Capture the cell that displays the provided text and extract its (x, y) central coordinate. 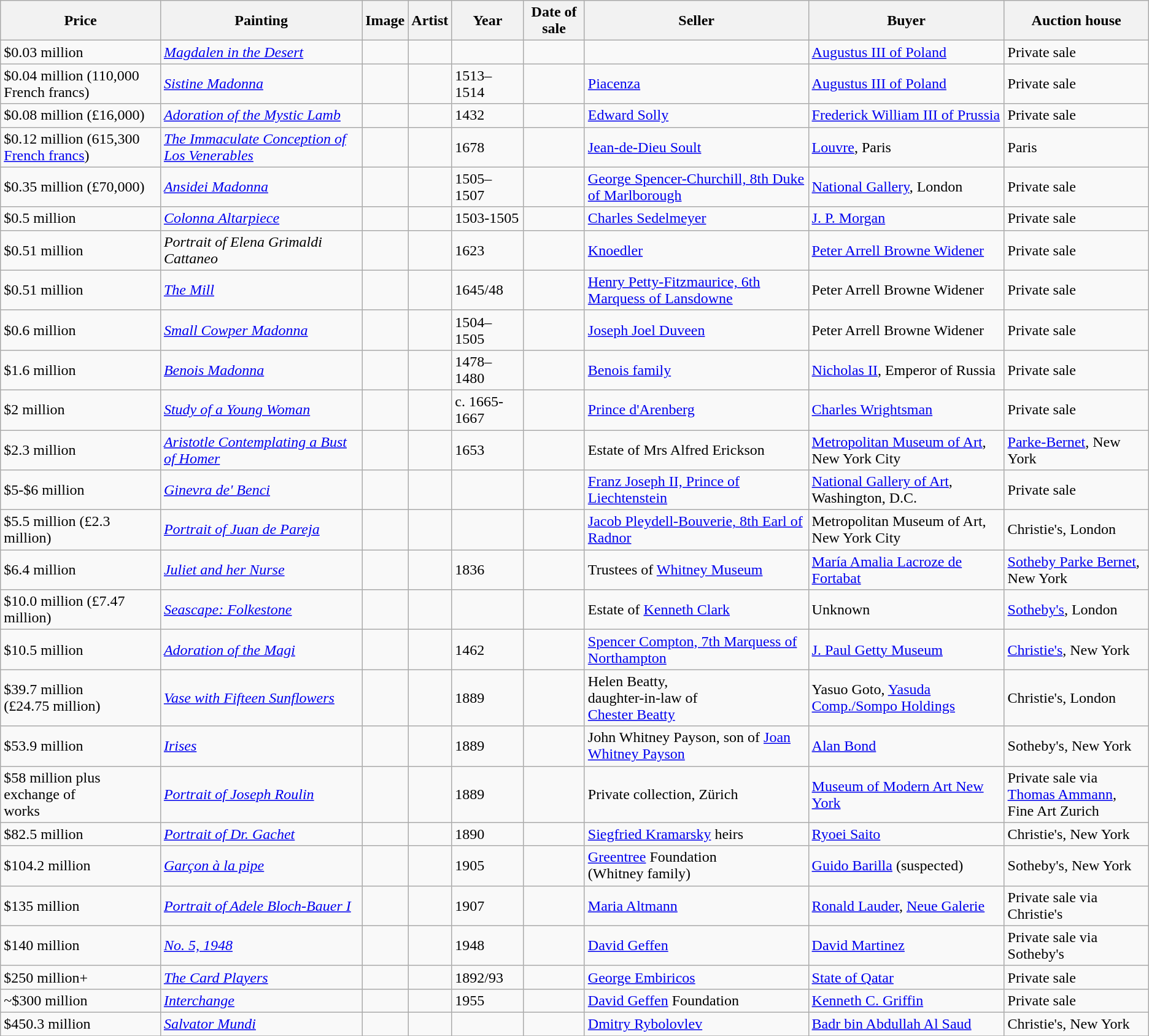
Ansidei Madonna (261, 187)
Kenneth C. Griffin (906, 1000)
$82.5 million (81, 834)
Year (487, 21)
Unknown (906, 610)
1645/48 (487, 290)
1955 (487, 1000)
Paris (1077, 147)
Colonna Altarpiece (261, 218)
Juliet and her Nurse (261, 570)
Louvre, Paris (906, 147)
$140 million (81, 945)
Frederick William III of Prussia (906, 115)
Magdalen in the Desert (261, 52)
Parke-Bernet, New York (1077, 449)
Jean-de-Dieu Soult (696, 147)
Jacob Pleydell-Bouverie, 8th Earl of Radnor (696, 530)
Seller (696, 21)
Auction house (1077, 21)
$0.08 million (£16,000) (81, 115)
John Whitney Payson, son of Joan Whitney Payson (696, 746)
Charles Wrightsman (906, 410)
Adoration of the Mystic Lamb (261, 115)
Study of a Young Woman (261, 410)
David Martinez (906, 945)
Date of sale (554, 21)
$10.5 million (81, 649)
Private collection, Zürich (696, 794)
1948 (487, 945)
Siegfried Kramarsky heirs (696, 834)
Seascape: Folkestone (261, 610)
Nicholas II, Emperor of Russia (906, 369)
Henry Petty-Fitzmaurice, 6th Marquess of Lansdowne (696, 290)
Vase with Fifteen Sunflowers (261, 698)
Museum of Modern Art New York (906, 794)
1503-1505 (487, 218)
Badr bin Abdullah Al Saud (906, 1024)
Interchange (261, 1000)
Prince d'Arenberg (696, 410)
Joseph Joel Duveen (696, 330)
$250 million+ (81, 977)
Portrait of Elena Grimaldi Cattaneo (261, 250)
Irises (261, 746)
$104.2 million (81, 865)
Ryoei Saito (906, 834)
1678 (487, 147)
Benois family (696, 369)
$53.9 million (81, 746)
The Immaculate Conception of Los Venerables (261, 147)
Sotheby Parke Bernet, New York (1077, 570)
Dmitry Rybolovlev (696, 1024)
c. 1665-1667 (487, 410)
Maria Altmann (696, 906)
Salvator Mundi (261, 1024)
Estate of Kenneth Clark (696, 610)
$0.6 million (81, 330)
George Embiricos (696, 977)
1432 (487, 115)
Greentree Foundation(Whitney family) (696, 865)
$2 million (81, 410)
$135 million (81, 906)
1836 (487, 570)
No. 5, 1948 (261, 945)
Sistine Madonna (261, 83)
J. Paul Getty Museum (906, 649)
1890 (487, 834)
Buyer (906, 21)
$0.35 million (£70,000) (81, 187)
Helen Beatty,daughter-in-law ofChester Beatty (696, 698)
$1.6 million (81, 369)
1907 (487, 906)
$5.5 million (£2.3 million) (81, 530)
1505–1507 (487, 187)
$58 million plus exchange ofworks (81, 794)
Price (81, 21)
Garçon à la pipe (261, 865)
Benois Madonna (261, 369)
1905 (487, 865)
$0.04 million (110,000 French francs) (81, 83)
1653 (487, 449)
1478–1480 (487, 369)
Artist (430, 21)
Private sale via Sotheby's (1077, 945)
Alan Bond (906, 746)
1623 (487, 250)
1892/93 (487, 977)
David Geffen Foundation (696, 1000)
Adoration of the Magi (261, 649)
Knoedler (696, 250)
Ronald Lauder, Neue Galerie (906, 906)
Guido Barilla (suspected) (906, 865)
Piacenza (696, 83)
1462 (487, 649)
Edward Solly (696, 115)
Aristotle Contemplating a Bust of Homer (261, 449)
$39.7 million(£24.75 million) (81, 698)
Portrait of Juan de Pareja (261, 530)
National Gallery, London (906, 187)
$450.3 million (81, 1024)
National Gallery of Art, Washington, D.C. (906, 490)
Private sale viaThomas Ammann,Fine Art Zurich (1077, 794)
Painting (261, 21)
Portrait of Dr. Gachet (261, 834)
Small Cowper Madonna (261, 330)
$0.03 million (81, 52)
1504–1505 (487, 330)
George Spencer-Churchill, 8th Duke of Marlborough (696, 187)
Portrait of Adele Bloch-Bauer I (261, 906)
$0.5 million (81, 218)
~$300 million (81, 1000)
1513–1514 (487, 83)
The Card Players (261, 977)
Charles Sedelmeyer (696, 218)
State of Qatar (906, 977)
Portrait of Joseph Roulin (261, 794)
Image (385, 21)
$6.4 million (81, 570)
Trustees of Whitney Museum (696, 570)
David Geffen (696, 945)
Private sale via Christie's (1077, 906)
Yasuo Goto, Yasuda Comp./Sompo Holdings (906, 698)
Spencer Compton, 7th Marquess of Northampton (696, 649)
Sotheby's, London (1077, 610)
$5-$6 million (81, 490)
$0.12 million (615,300 French francs) (81, 147)
Franz Joseph II, Prince of Liechtenstein (696, 490)
María Amalia Lacroze de Fortabat (906, 570)
$2.3 million (81, 449)
J. P. Morgan (906, 218)
$10.0 million (£7.47 million) (81, 610)
Estate of Mrs Alfred Erickson (696, 449)
Ginevra de' Benci (261, 490)
The Mill (261, 290)
